Return the [X, Y] coordinate for the center point of the cell that contains the specified text.  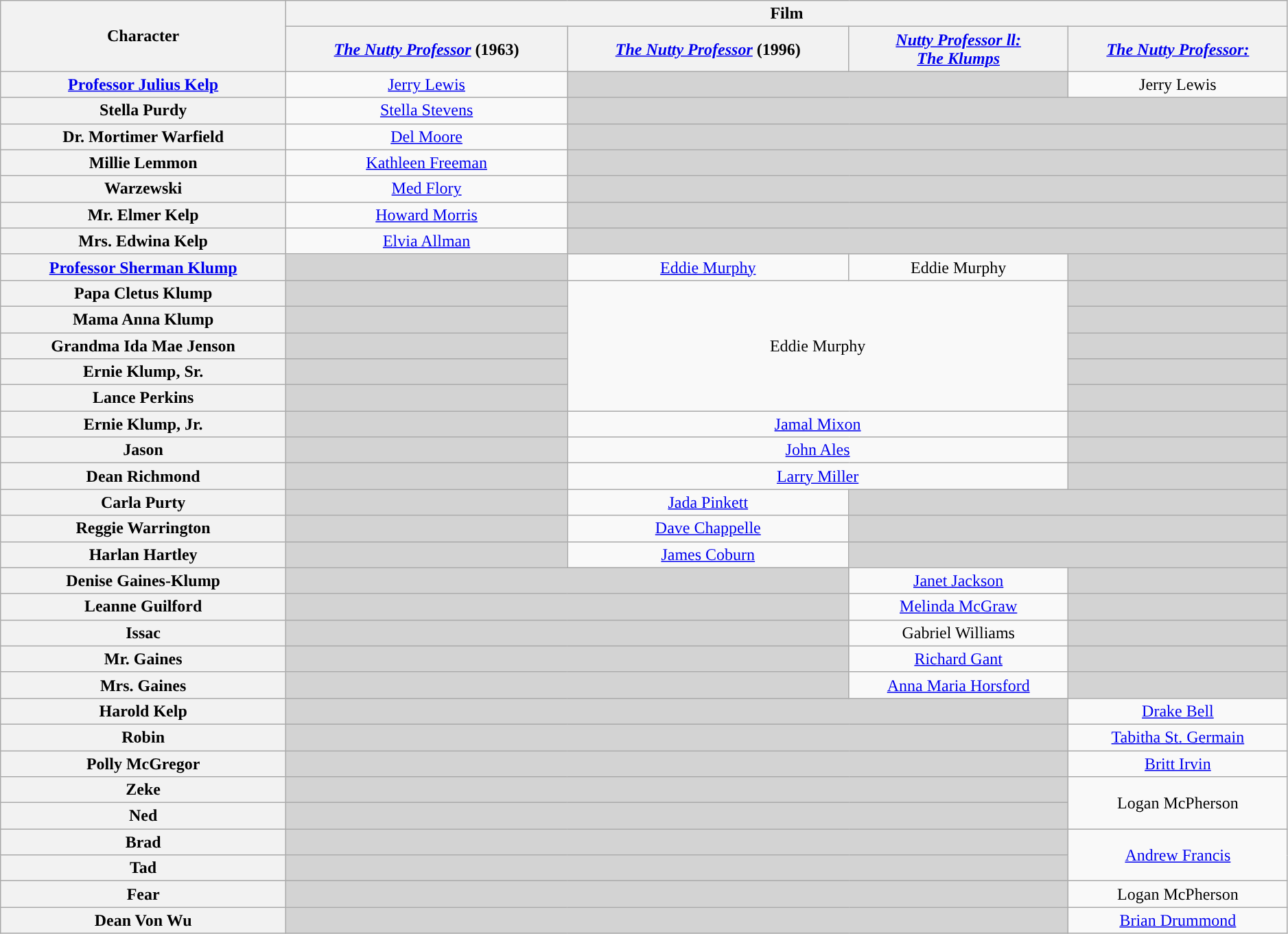
Tad [143, 868]
James Coburn [708, 554]
Zeke [143, 790]
Richard Gant [959, 659]
Millie Lemmon [143, 163]
Mrs. Gaines [143, 685]
Melinda McGraw [959, 607]
Nutty Professor ll: The Klumps [959, 49]
Fear [143, 894]
Med Flory [427, 189]
Drake Bell [1178, 711]
The Nutty Professor (1996) [708, 49]
Mrs. Edwina Kelp [143, 241]
Mr. Gaines [143, 659]
Brian Drummond [1178, 920]
Ernie Klump, Sr. [143, 372]
Dean Von Wu [143, 920]
Jamal Mixon [818, 424]
Dr. Mortimer Warfield [143, 137]
Warzewski [143, 189]
Lance Perkins [143, 398]
Robin [143, 737]
Kathleen Freeman [427, 163]
Brad [143, 842]
Anna Maria Horsford [959, 685]
Stella Purdy [143, 110]
Issac [143, 633]
John Ales [818, 450]
Andrew Francis [1178, 855]
Leanne Guilford [143, 607]
Polly McGregor [143, 764]
The Nutty Professor (1963) [427, 49]
Papa Cletus Klump [143, 293]
Harold Kelp [143, 711]
Jason [143, 450]
Professor Sherman Klump [143, 267]
Del Moore [427, 137]
Britt Irvin [1178, 764]
Film [787, 14]
Mama Anna Klump [143, 319]
Gabriel Williams [959, 633]
Elvia Allman [427, 241]
The Nutty Professor: [1178, 49]
Character [143, 36]
Stella Stevens [427, 110]
Larry Miller [818, 476]
Howard Morris [427, 215]
Carla Purty [143, 502]
Mr. Elmer Kelp [143, 215]
Grandma Ida Mae Jenson [143, 345]
Janet Jackson [959, 581]
Dave Chappelle [708, 528]
Reggie Warrington [143, 528]
Denise Gaines-Klump [143, 581]
Ned [143, 816]
Dean Richmond [143, 476]
Ernie Klump, Jr. [143, 424]
Tabitha St. Germain [1178, 737]
Jada Pinkett [708, 502]
Harlan Hartley [143, 554]
Professor Julius Kelp [143, 84]
